Identify which cell holds the provided text, then report its [X, Y] central coordinate. 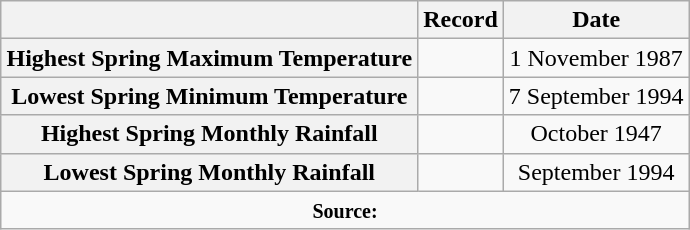
Lowest Spring Minimum Temperature [210, 96]
Date [596, 20]
Highest Spring Monthly Rainfall [210, 134]
Record [461, 20]
1 November 1987 [596, 58]
October 1947 [596, 134]
Lowest Spring Monthly Rainfall [210, 172]
7 September 1994 [596, 96]
Source: [345, 210]
September 1994 [596, 172]
Highest Spring Maximum Temperature [210, 58]
